Scan for the cell matching the given text and deliver its [x, y] coordinate at center. 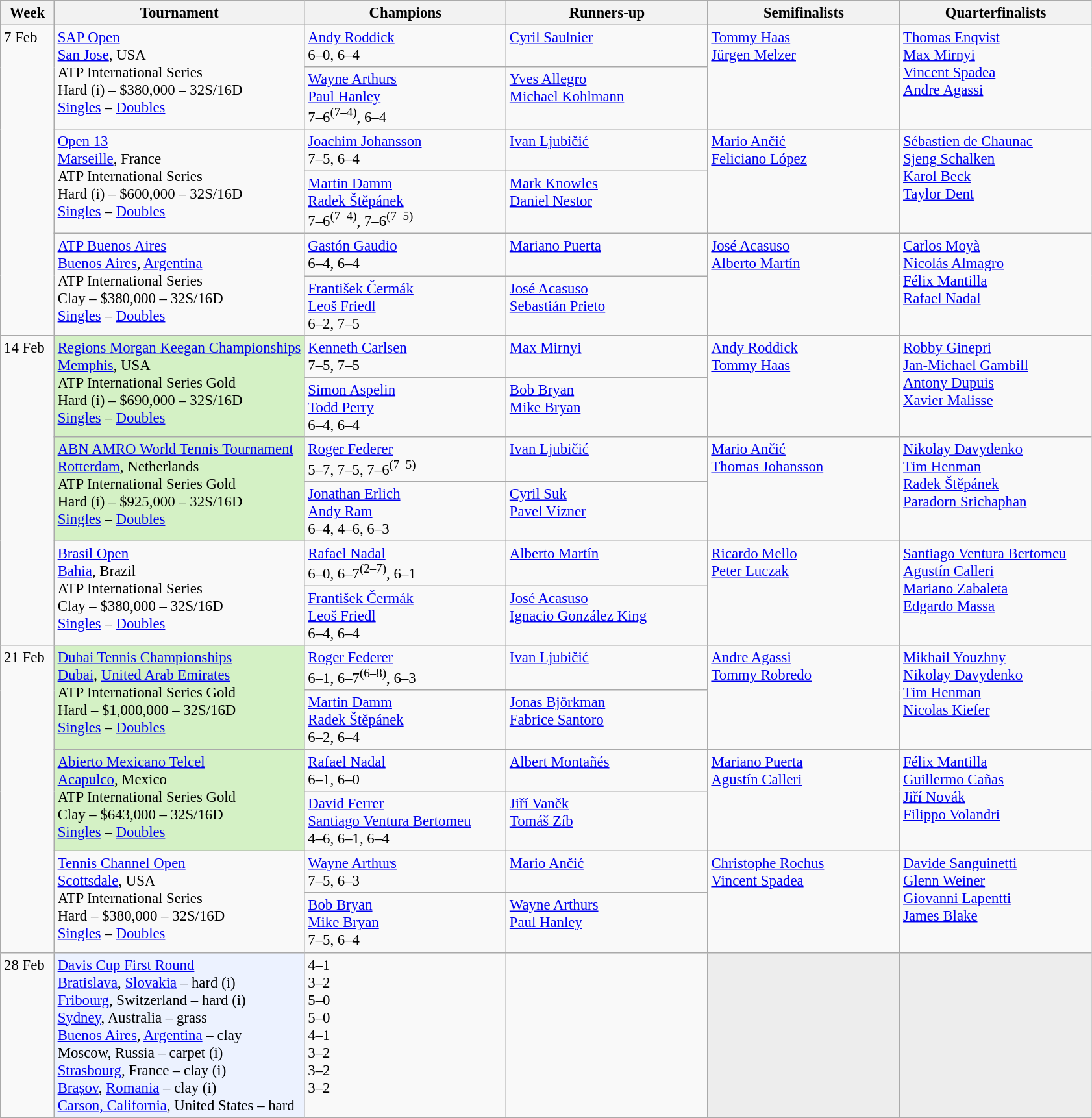
Roger Federer6–1, 6–7(6–8), 6–3 [405, 667]
28 Feb [27, 1035]
František Čermák Leoš Friedl 6–4, 6–4 [405, 615]
Open 13 Marseille, FranceATP International SeriesHard (i) – $600,000 – 32S/16D Singles – Doubles [179, 182]
Wayne Arthurs Paul Hanley [608, 923]
Tournament [179, 13]
Joachim Johansson7–5, 6–4 [405, 151]
Gastón Gaudio6–4, 6–4 [405, 255]
Robby Ginepri Jan-Michael Gambill Antony Dupuis Xavier Malisse [996, 386]
Mariano Puerta Agustín Calleri [804, 801]
Martin Damm Radek Štěpánek 7–6(7–4), 7–6(7–5) [405, 203]
Cyril Suk Pavel Vízner [608, 512]
Jonathan Erlich Andy Ram 6–4, 4–6, 6–3 [405, 512]
ABN AMRO World Tennis TournamentRotterdam, NetherlandsATP International Series GoldHard (i) – $925,000 – 32S/16D Singles – Doubles [179, 488]
Max Mirnyi [608, 356]
Kenneth Carlsen7–5, 7–5 [405, 356]
Mikhail Youzhny Nikolay Davydenko Tim Henman Nicolas Kiefer [996, 697]
Andre Agassi Tommy Robredo [804, 697]
Davide Sanguinetti Glenn Weiner Giovanni Lapentti James Blake [996, 902]
David Ferrer Santiago Ventura Bertomeu 4–6, 6–1, 6–4 [405, 821]
ATP Buenos Aires Buenos Aires, ArgentinaATP International SeriesClay – $380,000 – 32S/16D Singles – Doubles [179, 284]
Tommy Haas Jürgen Melzer [804, 78]
František Čermák Leoš Friedl 6–2, 7–5 [405, 306]
Mark Knowles Daniel Nestor [608, 203]
Yves Allegro Michael Kohlmann [608, 98]
Félix Mantilla Guillermo Cañas Jiří Novák Filippo Volandri [996, 801]
Mario Ančić [608, 873]
Thomas Enqvist Max Mirnyi Vincent Spadea Andre Agassi [996, 78]
Alberto Martín [608, 564]
Albert Montañés [608, 771]
Quarterfinalists [996, 13]
Christophe Rochus Vincent Spadea [804, 902]
José Acasuso Ignacio González King [608, 615]
Week [27, 13]
Dubai Tennis ChampionshipsDubai, United Arab EmiratesATP International Series Gold Hard – $1,000,000 – 32S/16D Singles – Doubles [179, 697]
21 Feb [27, 799]
Ricardo Mello Peter Luczak [804, 593]
Roger Federer5–7, 7–5, 7–6(7–5) [405, 458]
José Acasuso Sebastián Prieto [608, 306]
Jiří Vaněk Tomáš Zíb [608, 821]
Mariano Puerta [608, 255]
Rafael Nadal6–1, 6–0 [405, 771]
Carlos Moyà Nicolás Almagro Félix Mantilla Rafael Nadal [996, 284]
Mario Ančić Feliciano López [804, 182]
Mario Ančić Thomas Johansson [804, 488]
José Acasuso Alberto Martín [804, 284]
Brasil OpenBahia, BrazilATP International SeriesClay – $380,000 – 32S/16D Singles – Doubles [179, 593]
Wayne Arthurs 7–5, 6–3 [405, 873]
Wayne Arthurs Paul Hanley 7–6(7–4), 6–4 [405, 98]
Sébastien de Chaunac Sjeng Schalken Karol Beck Taylor Dent [996, 182]
7 Feb [27, 180]
Nikolay Davydenko Tim Henman Radek Štěpánek Paradorn Srichaphan [996, 488]
Andy Roddick Tommy Haas [804, 386]
Jonas Björkman Fabrice Santoro [608, 720]
4–1 3–2 5–0 5–0 4–1 3–2 3–2 3–2 [405, 1035]
Bob Bryan Mike Bryan [608, 407]
14 Feb [27, 490]
Andy Roddick6–0, 6–4 [405, 47]
Tennis Channel Open Scottsdale, USAATP International SeriesHard – $380,000 – 32S/16D Singles – Doubles [179, 902]
Bob Bryan Mike Bryan 7–5, 6–4 [405, 923]
Santiago Ventura Bertomeu Agustín Calleri Mariano Zabaleta Edgardo Massa [996, 593]
Semifinalists [804, 13]
Martin Damm Radek Štěpánek 6–2, 6–4 [405, 720]
Runners-up [608, 13]
Rafael Nadal 6–0, 6–7(2–7), 6–1 [405, 564]
Abierto Mexicano Telcel Acapulco, MexicoATP International Series GoldClay – $643,000 – 32S/16D Singles – Doubles [179, 801]
SAP OpenSan Jose, USAATP International SeriesHard (i) – $380,000 – 32S/16D Singles – Doubles [179, 78]
Regions Morgan Keegan Championships Memphis, USAATP International Series GoldHard (i) – $690,000 – 32S/16D Singles – Doubles [179, 386]
Champions [405, 13]
Cyril Saulnier [608, 47]
Simon Aspelin Todd Perry 6–4, 6–4 [405, 407]
